Search for the cell housing the specified text and yield its [X, Y] center coordinate. 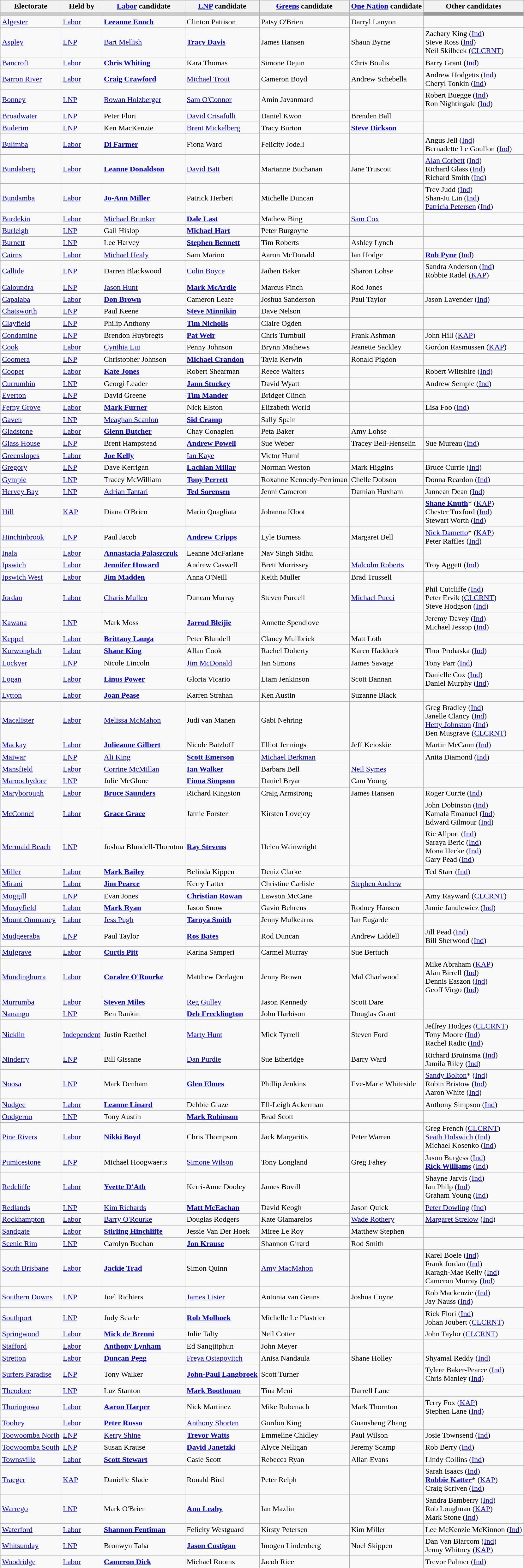
Glen Elmes [222, 1084]
South Brisbane [31, 1268]
Jon Krause [222, 1243]
Tarnya Smith [222, 920]
Deniz Clarke [304, 872]
Glass House [31, 444]
Fiona Simpson [222, 781]
Aaron Harper [143, 1407]
Trev Judd (Ind)Shan-Ju Lin (Ind)Patricia Petersen (Ind) [474, 198]
Dan Van Blarcom (Ind)Jenny Whitney (KAP) [474, 1546]
Freya Ostapovitch [222, 1358]
Meaghan Scanlon [143, 420]
Lyle Burness [304, 537]
Kim Richards [143, 1207]
Philip Anthony [143, 323]
Amy Rayward (CLCRNT) [474, 896]
Capalaba [31, 299]
Shane Holley [387, 1358]
Miller [31, 872]
Adrian Tantari [143, 492]
Redcliffe [31, 1187]
Kirsty Petersen [304, 1529]
Bundaberg [31, 169]
Leeanne Enoch [143, 22]
Andrew Liddell [387, 936]
David Keogh [304, 1207]
Aspley [31, 42]
Ann Leahy [222, 1509]
Shyamal Reddy (Ind) [474, 1358]
Curtis Pitt [143, 952]
Inala [31, 553]
Paul Keene [143, 311]
Martin McCann (Ind) [474, 745]
Michael Hart [222, 231]
Rodney Hansen [387, 908]
Jim Madden [143, 577]
Suzanne Black [387, 695]
Peter Warren [387, 1137]
Johanna Kloot [304, 512]
Ian Simons [304, 663]
Tracy Davis [222, 42]
Currumbin [31, 383]
Steve Dickson [387, 128]
Kerry Shine [143, 1435]
Bruce Currie (Ind) [474, 468]
Jamie Janulewicz (Ind) [474, 908]
Barry Ward [387, 1059]
Jamie Forster [222, 814]
Elliot Jennings [304, 745]
Mansfield [31, 769]
Reg Gulley [222, 1002]
Sue Bertuch [387, 952]
Trevor Palmer (Ind) [474, 1562]
Ric Allport (Ind)Saraya Beric (Ind)Mona Hecke (Ind)Gary Pead (Ind) [474, 847]
Ninderry [31, 1059]
Mark O'Brien [143, 1509]
Jenny Mulkearns [304, 920]
Chay Conaglen [222, 432]
Joshua Sanderson [304, 299]
Peter Blundell [222, 639]
Burleigh [31, 231]
Deb Frecklington [222, 1014]
Jeffrey Hodges (CLCRNT)Tony Moore (Ind)Rachel Radic (Ind) [474, 1034]
Pine Rivers [31, 1137]
Bill Gissane [143, 1059]
Scenic Rim [31, 1243]
Jeanette Sackley [387, 347]
Joshua Coyne [387, 1297]
Jason Snow [222, 908]
Barry O'Rourke [143, 1219]
Greg Bradley (Ind)Janelle Clancy (Ind)Hetty Johnston (Ind)Ben Musgrave (CLCRNT) [474, 720]
Mirani [31, 884]
Maroochydore [31, 781]
Bruce Saunders [143, 793]
Michelle Le Plastrier [304, 1318]
Brett Morrissey [304, 565]
Gregory [31, 468]
Fiona Ward [222, 144]
John-Paul Langbroek [222, 1374]
Nicole Lincoln [143, 663]
Rebecca Ryan [304, 1459]
Joshua Blundell-Thornton [143, 847]
Jason Kennedy [304, 1002]
Mario Quagliata [222, 512]
Michael Crandon [222, 359]
Lindy Collins (Ind) [474, 1459]
Oodgeroo [31, 1117]
Mudgeeraba [31, 936]
Jason Lavender (Ind) [474, 299]
Ipswich [31, 565]
Roger Currie (Ind) [474, 793]
Anthony Simpson (Ind) [474, 1105]
James Lister [222, 1297]
Mal Charlwood [387, 977]
Bronwyn Taha [143, 1546]
Sandra Anderson (Ind)Robbie Radel (KAP) [474, 271]
Callide [31, 271]
Burdekin [31, 219]
Lisa Foo (Ind) [474, 407]
Mark Bailey [143, 872]
Chris Turnbull [304, 335]
Lawson McCane [304, 896]
Redlands [31, 1207]
Grace Grace [143, 814]
Emmeline Chidley [304, 1435]
Peter Dowling (Ind) [474, 1207]
Keith Muller [304, 577]
Mulgrave [31, 952]
Kerri-Anne Dooley [222, 1187]
Miree Le Roy [304, 1231]
Anthony Lynham [143, 1346]
Chris Boulis [387, 63]
Brittany Lauga [143, 639]
Robert Wiltshire (Ind) [474, 371]
Elizabeth World [304, 407]
Simon Quinn [222, 1268]
Amy MacMahon [304, 1268]
Kim Miller [387, 1529]
Malcolm Roberts [387, 565]
Douglas Grant [387, 1014]
Ashley Lynch [387, 243]
Tracy Burton [304, 128]
Nicklin [31, 1034]
Brent Mickelberg [222, 128]
Jennifer Howard [143, 565]
Paul Jacob [143, 537]
Angus Jell (Ind)Bernadette Le Goullon (Ind) [474, 144]
Ed Sangjitphun [222, 1346]
Mike Abraham (KAP)Alan Birrell (Ind)Dennis Easzon (Ind)Geoff Virgo (Ind) [474, 977]
Pat Weir [222, 335]
Lee McKenzie McKinnon (Ind) [474, 1529]
Eve-Marie Whiteside [387, 1084]
Jack Margaritis [304, 1137]
Moggill [31, 896]
Maryborough [31, 793]
Sue Mureau (Ind) [474, 444]
Tracey Bell-Henselin [387, 444]
Duncan Pegg [143, 1358]
Keppel [31, 639]
Jason Hunt [143, 287]
Brent Hampstead [143, 444]
Charis Mullen [143, 598]
Nav Singh Sidhu [304, 553]
Clancy Mullbrick [304, 639]
Rockhampton [31, 1219]
LNP candidate [222, 6]
Southport [31, 1318]
Springwood [31, 1334]
Mark Furner [143, 407]
Gordon Rasmussen (KAP) [474, 347]
Ian Hodge [387, 255]
Anthony Shorten [222, 1423]
Matthew Derlagen [222, 977]
Michelle Duncan [304, 198]
Burnett [31, 243]
Karen Haddock [387, 651]
Everton [31, 395]
Andrew Semple (Ind) [474, 383]
Susan Krause [143, 1447]
Greenslopes [31, 456]
Josie Townsend (Ind) [474, 1435]
David Wyatt [304, 383]
Luz Stanton [143, 1391]
Coralee O'Rourke [143, 977]
Imogen Lindenberg [304, 1546]
Tony Longland [304, 1162]
Hervey Bay [31, 492]
Lee Harvey [143, 243]
Mathew Bing [304, 219]
Richard Kingston [222, 793]
Steve Minnikin [222, 311]
Diana O'Brien [143, 512]
Craig Armstrong [304, 793]
Patsy O'Brien [304, 22]
Patrick Herbert [222, 198]
Jacob Rice [304, 1562]
Greg French (CLCRNT)Seath Holswich (Ind)Michael Kosenko (Ind) [474, 1137]
Maiwar [31, 757]
Shaun Byrne [387, 42]
Steven Miles [143, 1002]
Rowan Holzberger [143, 100]
Duncan Murray [222, 598]
Caloundra [31, 287]
Troy Aggett (Ind) [474, 565]
Cooper [31, 371]
Sharon Lohse [387, 271]
Stretton [31, 1358]
Helen Wainwright [304, 847]
Jarrod Bleijie [222, 623]
Mark Ryan [143, 908]
Ian Mazlin [304, 1509]
Nikki Boyd [143, 1137]
Bonney [31, 100]
Scott Bannan [387, 679]
Aaron McDonald [304, 255]
Neil Cotter [304, 1334]
Sandgate [31, 1231]
Barbara Bell [304, 769]
Karel Boele (Ind)Frank Jordan (Ind)Karagh-Mae Kelly (Ind)Cameron Murray (Ind) [474, 1268]
Allan Cook [222, 651]
Labor candidate [143, 6]
Ian Walker [222, 769]
Mark Boothman [222, 1391]
Surfers Paradise [31, 1374]
Sam O'Connor [222, 100]
Cameron Leafe [222, 299]
Dave Kerrigan [143, 468]
Townsville [31, 1459]
Rob Berry (Ind) [474, 1447]
Cook [31, 347]
Mount Ommaney [31, 920]
Kate Giamarelos [304, 1219]
Simone Dejun [304, 63]
Rob Pyne (Ind) [474, 255]
Trevor Watts [222, 1435]
Condamine [31, 335]
Tim Mander [222, 395]
Chatsworth [31, 311]
Norman Weston [304, 468]
Casie Scott [222, 1459]
Noel Skippen [387, 1546]
Nicole Batzloff [222, 745]
Kate Jones [143, 371]
Matthew Stephen [387, 1231]
Hill [31, 512]
Michael Rooms [222, 1562]
Mick de Brenni [143, 1334]
Independent [81, 1034]
Karren Strahan [222, 695]
Tony Walker [143, 1374]
Leanne Linard [143, 1105]
Penny Johnson [222, 347]
Jill Pead (Ind)Bill Sherwood (Ind) [474, 936]
Bart Mellish [143, 42]
John Dobinson (Ind)Kamala Emanuel (Ind)Edward Gilmour (Ind) [474, 814]
Nanango [31, 1014]
Rick Flori (Ind)Johan Joubert (CLCRNT) [474, 1318]
Mick Tyrrell [304, 1034]
Robert Buegge (Ind) Ron Nightingale (Ind) [474, 100]
Annastacia Palaszczuk [143, 553]
Dan Purdie [222, 1059]
Nudgee [31, 1105]
Ipswich West [31, 577]
Justin Raethel [143, 1034]
Julie Talty [222, 1334]
David Batt [222, 169]
Morayfield [31, 908]
Steven Ford [387, 1034]
Ian Kaye [222, 456]
Thor Prohaska (Ind) [474, 651]
Ben Rankin [143, 1014]
Belinda Kippen [222, 872]
Scott Stewart [143, 1459]
Don Brown [143, 299]
Toowoomba South [31, 1447]
Tracey McWilliam [143, 480]
Ros Bates [222, 936]
Mermaid Beach [31, 847]
Brad Scott [304, 1117]
Marty Hunt [222, 1034]
Amin Javanmard [304, 100]
Sam Marino [222, 255]
Thuringowa [31, 1407]
Jess Pugh [143, 920]
Hinchinbrook [31, 537]
Rod Jones [387, 287]
Chris Thompson [222, 1137]
Tim Nicholls [222, 323]
Jim Pearce [143, 884]
Ell-Leigh Ackerman [304, 1105]
Dave Nelson [304, 311]
Karina Samperi [222, 952]
Jackie Trad [143, 1268]
Shane King [143, 651]
Ronald Bird [222, 1480]
Annette Spendlove [304, 623]
Sid Cramp [222, 420]
Nick Martinez [222, 1407]
Georgi Leader [143, 383]
David Greene [143, 395]
Ted Starr (Ind) [474, 872]
Margaret Bell [387, 537]
Kara Thomas [222, 63]
Darren Blackwood [143, 271]
Rob Molhoek [222, 1318]
One Nation candidate [387, 6]
Warrego [31, 1509]
Andrew Cripps [222, 537]
Mark Denham [143, 1084]
Woodridge [31, 1562]
Ali King [143, 757]
Mike Rubenach [304, 1407]
Margaret Strelow (Ind) [474, 1219]
Phil Cutcliffe (Ind)Peter Ervik (CLCRNT)Steve Hodgson (Ind) [474, 598]
Andrew Powell [222, 444]
Jann Stuckey [222, 383]
Ray Stevens [222, 847]
Other candidates [474, 6]
Joel Richters [143, 1297]
Jordan [31, 598]
Victor Huml [304, 456]
Jeff Keioskie [387, 745]
Jenny Brown [304, 977]
Daniel Bryar [304, 781]
Greg Fahey [387, 1162]
Daniel Kwon [304, 116]
Mark Higgins [387, 468]
Peter Burgoyne [304, 231]
Lockyer [31, 663]
Cairns [31, 255]
Judy Searle [143, 1318]
Nick Dametto* (KAP)Peter Raffles (Ind) [474, 537]
Guansheng Zhang [387, 1423]
Jo-Ann Miller [143, 198]
Bancroft [31, 63]
Julieanne Gilbert [143, 745]
Damian Huxham [387, 492]
Tina Meni [304, 1391]
Bridget Clinch [304, 395]
Anita Diamond (Ind) [474, 757]
Jason Quick [387, 1207]
Linus Power [143, 679]
Brynn Mathews [304, 347]
Michael Pucci [387, 598]
Murrumba [31, 1002]
Lytton [31, 695]
Anisa Nandaula [304, 1358]
Clayfield [31, 323]
Kirsten Lovejoy [304, 814]
Andrew Caswell [222, 565]
Nick Elston [222, 407]
Shane Knuth* (KAP)Chester Tuxford (Ind)Stewart Worth (Ind) [474, 512]
Rod Smith [387, 1243]
Douglas Rodgers [222, 1219]
Glenn Butcher [143, 432]
Debbie Glaze [222, 1105]
Simone Wilson [222, 1162]
Rod Duncan [304, 936]
Shannon Fentiman [143, 1529]
Jason Burgess (Ind)Rick Williams (Ind) [474, 1162]
Brenden Ball [387, 116]
Mark McArdle [222, 287]
Brad Trussell [387, 577]
Danielle Cox (Ind)Daniel Murphy (Ind) [474, 679]
Stafford [31, 1346]
Waterford [31, 1529]
Sandy Bolton* (Ind)Robin Bristow (Ind)Aaron White (Ind) [474, 1084]
Jaiben Baker [304, 271]
Barron River [31, 79]
Corrine McMillan [143, 769]
Donna Reardon (Ind) [474, 480]
Andrew Schebella [387, 79]
Terry Fox (KAP)Stephen Lane (Ind) [474, 1407]
Joan Pease [143, 695]
Stephen Andrew [387, 884]
Chelle Dobson [387, 480]
Phillip Jenkins [304, 1084]
Toowoomba North [31, 1435]
Julie McGlone [143, 781]
Frank Ashman [387, 335]
Lachlan Millar [222, 468]
Gordon King [304, 1423]
Tayla Kerwin [304, 359]
Antonia van Geuns [304, 1297]
Amy Lohse [387, 432]
John Taylor (CLCRNT) [474, 1334]
Mackay [31, 745]
Shayne Jarvis (Ind)Ian Philp (Ind)Graham Young (Ind) [474, 1187]
Matt McEachan [222, 1207]
Melissa McMahon [143, 720]
James Bovill [304, 1187]
Electorate [31, 6]
Di Farmer [143, 144]
Marcus Finch [304, 287]
Scott Turner [304, 1374]
Richard Bruinsma (Ind)Jamila Riley (Ind) [474, 1059]
Stirling Hinchliffe [143, 1231]
Logan [31, 679]
Darryl Lanyon [387, 22]
Craig Crawford [143, 79]
Ted Sorensen [222, 492]
Reece Walters [304, 371]
Peta Baker [304, 432]
Toohey [31, 1423]
Tony Perrett [222, 480]
Leanne McFarlane [222, 553]
Andrew Hodgetts (Ind)Cheryl Tonkin (Ind) [474, 79]
Christian Rowan [222, 896]
Kerry Latter [222, 884]
Kawana [31, 623]
Ken MacKenzie [143, 128]
Chris Whiting [143, 63]
Peter Flori [143, 116]
Anna O'Neill [222, 577]
Gavin Behrens [304, 908]
Allan Evans [387, 1459]
Yvette D'Ath [143, 1187]
Shannon Girard [304, 1243]
Christine Carlisle [304, 884]
Barry Grant (Ind) [474, 63]
Gabi Nehring [304, 720]
Felicity Westguard [222, 1529]
Marianne Buchanan [304, 169]
Held by [81, 6]
Gail Hislop [143, 231]
Cameron Boyd [304, 79]
Clinton Pattison [222, 22]
Macalister [31, 720]
Ken Austin [304, 695]
Tylere Baker-Pearce (Ind)Chris Manley (Ind) [474, 1374]
Carolyn Buchan [143, 1243]
Liam Jenkinson [304, 679]
Jannean Dean (Ind) [474, 492]
Dale Last [222, 219]
Greens candidate [304, 6]
Claire Ogden [304, 323]
Southern Downs [31, 1297]
Gympie [31, 480]
Mark Moss [143, 623]
Jenni Cameron [304, 492]
Rob Mackenzie (Ind)Jay Nauss (Ind) [474, 1297]
Mundingburra [31, 977]
John Hill (KAP) [474, 335]
Colin Boyce [222, 271]
David Janetzki [222, 1447]
Neil Symes [387, 769]
Joe Kelly [143, 456]
Rachel Doherty [304, 651]
Sarah Isaacs (Ind)Robbie Katter* (KAP)Craig Scriven (Ind) [474, 1480]
Noosa [31, 1084]
Stephen Bennett [222, 243]
McConnel [31, 814]
Bundamba [31, 198]
Wade Rothery [387, 1219]
Gloria Vicario [222, 679]
Mark Thornton [387, 1407]
Gaven [31, 420]
Sandra Bamberry (Ind)Rob Loughnan (KAP)Mark Stone (Ind) [474, 1509]
Brendon Huybregts [143, 335]
James Savage [387, 663]
Sally Spain [304, 420]
Leanne Donaldson [143, 169]
Alyce Nelligan [304, 1447]
Traeger [31, 1480]
Pumicestone [31, 1162]
John Meyer [304, 1346]
Judi van Manen [222, 720]
Sue Weber [304, 444]
Matt Loth [387, 639]
Michael Brunker [143, 219]
Kurwongbah [31, 651]
Carmel Murray [304, 952]
Darrell Lane [387, 1391]
Broadwater [31, 116]
Gladstone [31, 432]
Coomera [31, 359]
Michael Healy [143, 255]
Buderim [31, 128]
Peter Russo [143, 1423]
Alan Corbett (Ind)Richard Glass (Ind)Richard Smith (Ind) [474, 169]
Steven Purcell [304, 598]
Danielle Slade [143, 1480]
Sam Cox [387, 219]
Evan Jones [143, 896]
David Crisafulli [222, 116]
Tony Austin [143, 1117]
Felicity Jodell [304, 144]
Cynthia Lui [143, 347]
Cameron Dick [143, 1562]
Michael Hoogwaerts [143, 1162]
Tim Roberts [304, 243]
Scott Dare [387, 1002]
Robert Shearman [222, 371]
Algester [31, 22]
Jessie Van Der Hoek [222, 1231]
Cam Young [387, 781]
Ian Eugarde [387, 920]
Bulimba [31, 144]
Paul Wilson [387, 1435]
Zachary King (Ind)Steve Ross (Ind)Neil Skilbeck (CLCRNT) [474, 42]
Michael Trout [222, 79]
Jim McDonald [222, 663]
Jason Costigan [222, 1546]
Ferny Grove [31, 407]
Tony Parr (Ind) [474, 663]
Theodore [31, 1391]
Jane Truscott [387, 169]
Ronald Pigdon [387, 359]
Michael Berkman [304, 757]
Sue Etheridge [304, 1059]
Scott Emerson [222, 757]
Roxanne Kennedy-Perriman [304, 480]
Jeremy Davey (Ind)Michael Jessop (Ind) [474, 623]
Jeremy Scamp [387, 1447]
Peter Relph [304, 1480]
John Harbison [304, 1014]
Whitsunday [31, 1546]
Mark Robinson [222, 1117]
Christopher Johnson [143, 359]
